Pinpoint the cell where the given text exists, returning its (X, Y) midpoint coordinate. 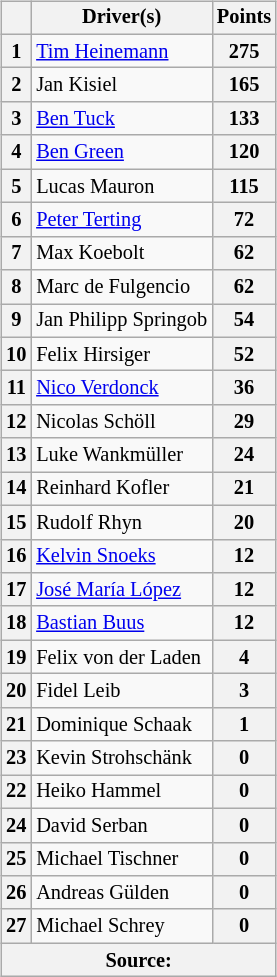
Ben Tuck (122, 119)
Ben Green (122, 152)
72 (244, 220)
Andreas Gülden (122, 893)
Bastian Buus (122, 623)
26 (16, 893)
16 (16, 556)
Jan Kisiel (122, 85)
Points (244, 18)
Michael Schrey (122, 926)
José María López (122, 590)
Nicolas Schöll (122, 422)
Tim Heinemann (122, 51)
Max Koebolt (122, 253)
Lucas Mauron (122, 186)
8 (16, 287)
22 (16, 792)
Kevin Strohschänk (122, 758)
120 (244, 152)
Rudolf Rhyn (122, 522)
6 (16, 220)
5 (16, 186)
27 (16, 926)
Fidel Leib (122, 691)
Felix Hirsiger (122, 354)
Luke Wankmüller (122, 455)
15 (16, 522)
Nico Verdonck (122, 388)
19 (16, 657)
18 (16, 623)
David Serban (122, 825)
25 (16, 859)
Jan Philipp Springob (122, 321)
11 (16, 388)
13 (16, 455)
23 (16, 758)
Driver(s) (122, 18)
10 (16, 354)
115 (244, 186)
36 (244, 388)
17 (16, 590)
Felix von der Laden (122, 657)
Michael Tischner (122, 859)
9 (16, 321)
Marc de Fulgencio (122, 287)
Kelvin Snoeks (122, 556)
Reinhard Kofler (122, 489)
7 (16, 253)
275 (244, 51)
Heiko Hammel (122, 792)
Peter Terting (122, 220)
Source: (138, 960)
Dominique Schaak (122, 724)
52 (244, 354)
165 (244, 85)
14 (16, 489)
133 (244, 119)
29 (244, 422)
54 (244, 321)
2 (16, 85)
